From the cell containing the given text, extract its center point as (X, Y) coordinate. 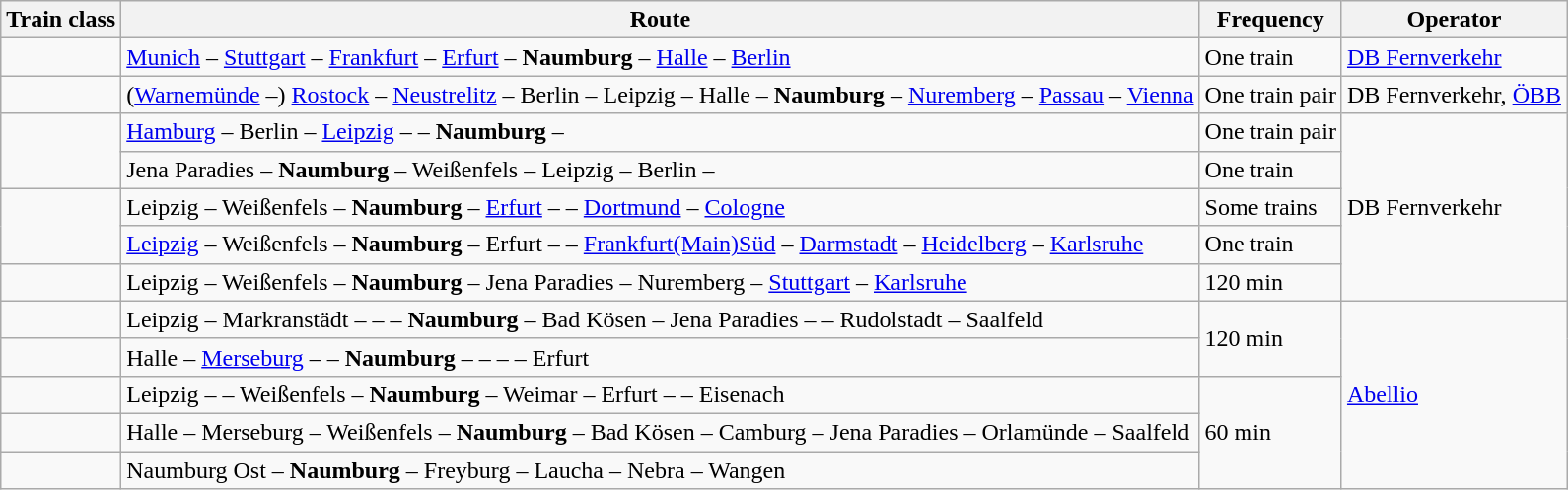
Frequency (1270, 20)
60 min (1270, 432)
(Warnemünde –) Rostock – Neustrelitz – Berlin – Leipzig – Halle – Naumburg – Nuremberg – Passau – Vienna (661, 95)
Train class (61, 20)
Jena Paradies – Naumburg – Weißenfels – Leipzig – Berlin – (661, 170)
Some trains (1270, 207)
Leipzig – – Weißenfels – Naumburg – Weimar – Erfurt – – Eisenach (661, 394)
Naumburg Ost – Naumburg – Freyburg – Laucha – Nebra – Wangen (661, 470)
Halle – Merseburg – – Naumburg – – – – Erfurt (661, 357)
Leipzig – Weißenfels – Naumburg – Erfurt – – Dortmund – Cologne (661, 207)
Leipzig – Weißenfels – Naumburg – Jena Paradies – Nuremberg – Stuttgart – Karlsruhe (661, 282)
Leipzig – Weißenfels – Naumburg – Erfurt – – Frankfurt(Main)Süd – Darmstadt – Heidelberg – Karlsruhe (661, 245)
Operator (1454, 20)
Munich – Stuttgart – Frankfurt – Erfurt – Naumburg – Halle – Berlin (661, 57)
Leipzig – Markranstädt – – – Naumburg – Bad Kösen – Jena Paradies – – Rudolstadt – Saalfeld (661, 319)
Hamburg – Berlin – Leipzig – – Naumburg – (661, 132)
Halle – Merseburg – Weißenfels – Naumburg – Bad Kösen – Camburg – Jena Paradies – Orlamünde – Saalfeld (661, 432)
DB Fernverkehr, ÖBB (1454, 95)
Route (661, 20)
Abellio (1454, 394)
